Search for the cell housing the specified text and yield its [x, y] center coordinate. 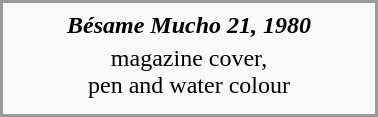
magazine cover,pen and water colour [189, 72]
Bésame Mucho 21, 1980 [189, 26]
